Return [x, y] of the center of cell containing provided text 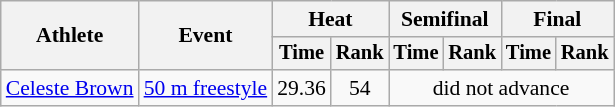
Heat [330, 19]
did not advance [500, 88]
Athlete [70, 36]
Celeste Brown [70, 88]
Event [206, 36]
54 [360, 88]
Final [557, 19]
Semifinal [444, 19]
29.36 [302, 88]
50 m freestyle [206, 88]
